Extract the [X, Y] coordinate from the center of the cell holding the provided text.  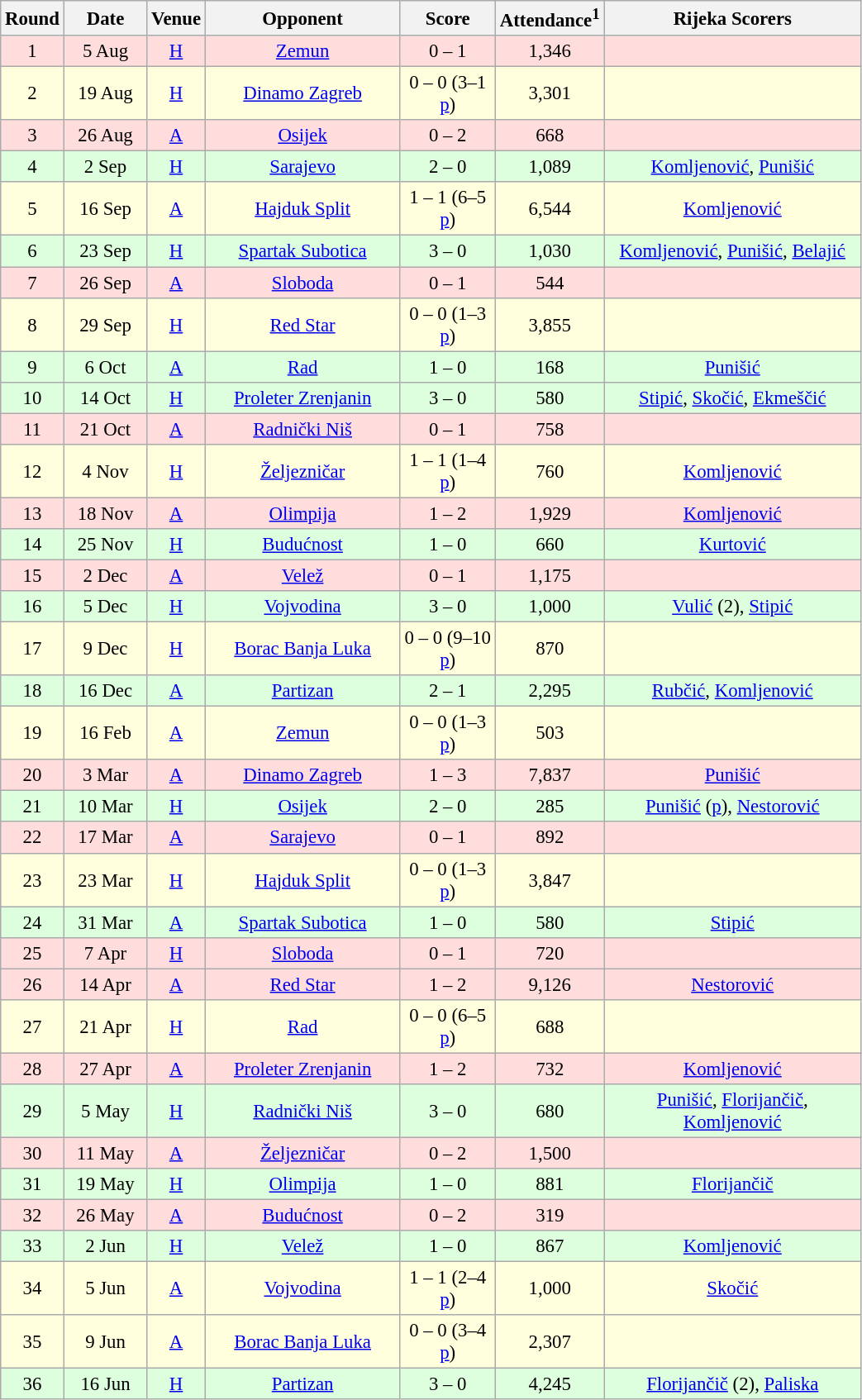
1,089 [550, 167]
Florijančič (2), Paliska [732, 1384]
1 – 3 [448, 775]
Komljenović, Punišić, Belajić [732, 251]
3,847 [550, 879]
16 [32, 607]
5 Aug [106, 51]
28 [32, 1069]
285 [550, 807]
1 [32, 51]
10 Mar [106, 807]
319 [550, 1216]
503 [550, 734]
27 Apr [106, 1069]
4 [32, 167]
26 Sep [106, 283]
2 Sep [106, 167]
881 [550, 1184]
17 Mar [106, 838]
12 [32, 471]
25 [32, 953]
18 [32, 691]
6 Oct [106, 367]
7,837 [550, 775]
9 Dec [106, 650]
16 Jun [106, 1384]
13 [32, 513]
21 Apr [106, 1026]
2,307 [550, 1342]
758 [550, 429]
19 May [106, 1184]
14 Apr [106, 984]
30 [32, 1153]
32 [32, 1216]
Round [32, 18]
17 [32, 650]
1 – 1 (1–4 p) [448, 471]
3 [32, 136]
5 Dec [106, 607]
1 – 1 (6–5 p) [448, 208]
19 [32, 734]
4,245 [550, 1384]
1,175 [550, 575]
10 [32, 398]
2 Dec [106, 575]
Komljenović, Punišić [732, 167]
870 [550, 650]
0 – 0 (3–1 p) [448, 94]
9 Jun [106, 1342]
3,301 [550, 94]
26 [32, 984]
6 [32, 251]
11 May [106, 1153]
23 [32, 879]
1,500 [550, 1153]
21 Oct [106, 429]
0 – 0 (6–5 p) [448, 1026]
7 Apr [106, 953]
Kurtović [732, 545]
26 Aug [106, 136]
867 [550, 1246]
6,544 [550, 208]
Stipić [732, 922]
33 [32, 1246]
Attendance1 [550, 18]
23 Sep [106, 251]
14 Oct [106, 398]
5 Jun [106, 1289]
1,030 [550, 251]
688 [550, 1026]
20 [32, 775]
4 Nov [106, 471]
14 [32, 545]
0 – 0 (9–10 p) [448, 650]
16 Feb [106, 734]
27 [32, 1026]
9 [32, 367]
21 [32, 807]
1,346 [550, 51]
Rijeka Scorers [732, 18]
26 May [106, 1216]
3 Mar [106, 775]
1,929 [550, 513]
3,855 [550, 324]
16 Dec [106, 691]
23 Mar [106, 879]
Punišić (p), Nestorović [732, 807]
Nestorović [732, 984]
Punišić, Florijančič, Komljenović [732, 1111]
892 [550, 838]
18 Nov [106, 513]
668 [550, 136]
5 [32, 208]
34 [32, 1289]
7 [32, 283]
2 [32, 94]
Skočić [732, 1289]
9,126 [550, 984]
0 – 0 (3–4 p) [448, 1342]
Score [448, 18]
11 [32, 429]
Opponent [302, 18]
24 [32, 922]
36 [32, 1384]
1 – 1 (2–4 p) [448, 1289]
31 Mar [106, 922]
2 – 1 [448, 691]
2 Jun [106, 1246]
Date [106, 18]
Venue [177, 18]
732 [550, 1069]
760 [550, 471]
35 [32, 1342]
2,295 [550, 691]
22 [32, 838]
5 May [106, 1111]
168 [550, 367]
15 [32, 575]
720 [550, 953]
19 Aug [106, 94]
16 Sep [106, 208]
680 [550, 1111]
660 [550, 545]
544 [550, 283]
Vulić (2), Stipić [732, 607]
31 [32, 1184]
Florijančič [732, 1184]
25 Nov [106, 545]
8 [32, 324]
Rubčić, Komljenović [732, 691]
29 Sep [106, 324]
29 [32, 1111]
Stipić, Skočić, Ekmeščić [732, 398]
